Extract the (x, y) coordinate from the center of the cell holding the provided text.  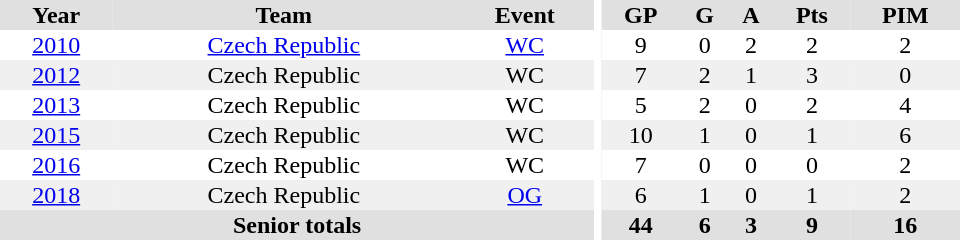
2016 (56, 165)
2012 (56, 75)
Event (524, 15)
Pts (812, 15)
OG (524, 195)
44 (641, 225)
2013 (56, 105)
Year (56, 15)
5 (641, 105)
10 (641, 135)
Team (284, 15)
G (705, 15)
2018 (56, 195)
Senior totals (297, 225)
4 (905, 105)
2010 (56, 45)
16 (905, 225)
2015 (56, 135)
GP (641, 15)
A (752, 15)
PIM (905, 15)
